Provide the (X, Y) coordinate of the cell's center where the given text is located.  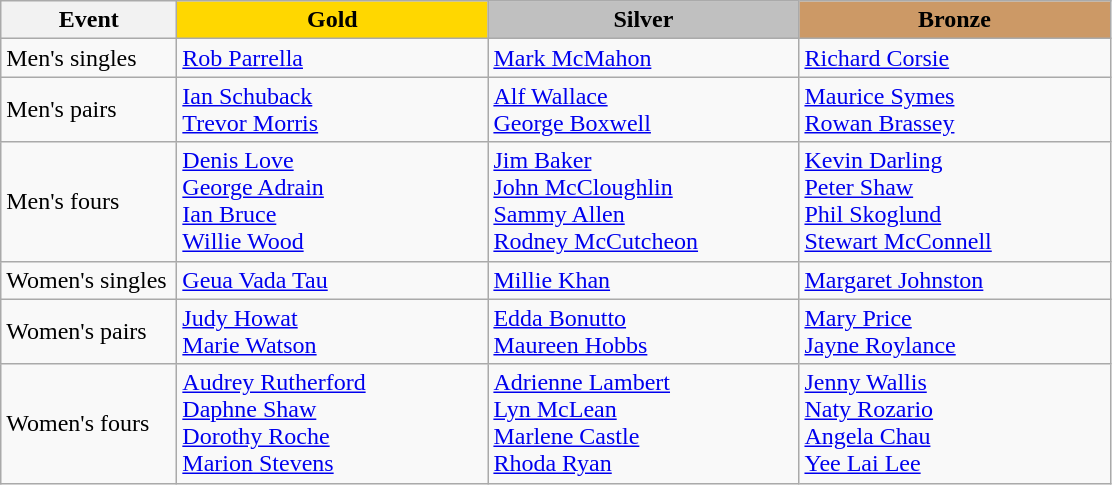
Event (89, 20)
Millie Khan (644, 280)
Mary Price Jayne Roylance (954, 332)
Ian Schuback Trevor Morris (332, 110)
Denis Love George Adrain Ian Bruce Willie Wood (332, 202)
Geua Vada Tau (332, 280)
Maurice Symes Rowan Brassey (954, 110)
Alf Wallace George Boxwell (644, 110)
Mark McMahon (644, 58)
Men's pairs (89, 110)
Silver (644, 20)
Audrey Rutherford Daphne Shaw Dorothy Roche Marion Stevens (332, 424)
Jenny Wallis Naty Rozario Angela Chau Yee Lai Lee (954, 424)
Women's fours (89, 424)
Jim Baker John McCloughlin Sammy Allen Rodney McCutcheon (644, 202)
Women's singles (89, 280)
Edda Bonutto Maureen Hobbs (644, 332)
Richard Corsie (954, 58)
Margaret Johnston (954, 280)
Men's fours (89, 202)
Rob Parrella (332, 58)
Men's singles (89, 58)
Women's pairs (89, 332)
Bronze (954, 20)
Kevin Darling Peter Shaw Phil Skoglund Stewart McConnell (954, 202)
Judy Howat Marie Watson (332, 332)
Adrienne Lambert Lyn McLean Marlene Castle Rhoda Ryan (644, 424)
Gold (332, 20)
